Return the [X, Y] coordinate for the center point of the cell that contains the specified text.  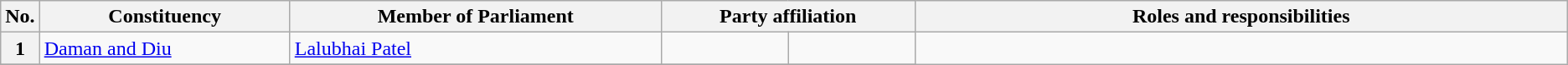
Member of Parliament [476, 17]
1 [20, 48]
Party affiliation [787, 17]
Daman and Diu [164, 48]
Constituency [164, 17]
No. [20, 17]
Lalubhai Patel [476, 48]
Roles and responsibilities [1241, 17]
